Pinpoint the cell where the given text exists, returning its (X, Y) midpoint coordinate. 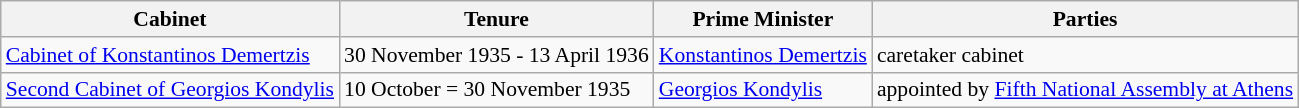
Cabinet of Konstantinos Demertzis (170, 55)
caretaker cabinet (1085, 55)
Tenure (496, 19)
Georgios Kondylis (763, 90)
Cabinet (170, 19)
appointed by Fifth National Assembly at Athens (1085, 90)
Parties (1085, 19)
30 November 1935 - 13 April 1936 (496, 55)
10 October = 30 November 1935 (496, 90)
Prime Minister (763, 19)
Konstantinos Demertzis (763, 55)
Second Cabinet of Georgios Kondylis (170, 90)
